For the text-containing cell, return its midpoint in (x, y) coordinate format. 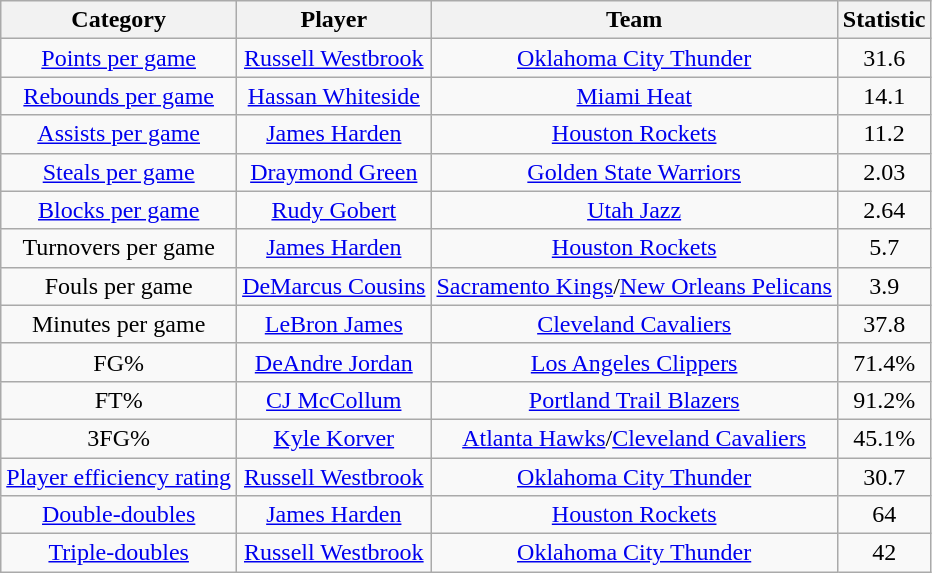
Los Angeles Clippers (634, 362)
71.4% (884, 362)
64 (884, 515)
45.1% (884, 438)
Utah Jazz (634, 210)
Category (119, 20)
Player (334, 20)
Rudy Gobert (334, 210)
37.8 (884, 324)
Draymond Green (334, 172)
2.03 (884, 172)
Points per game (119, 58)
Rebounds per game (119, 96)
Triple-doubles (119, 553)
FT% (119, 400)
DeMarcus Cousins (334, 286)
Minutes per game (119, 324)
FG% (119, 362)
Hassan Whiteside (334, 96)
30.7 (884, 477)
42 (884, 553)
31.6 (884, 58)
LeBron James (334, 324)
Assists per game (119, 134)
Team (634, 20)
Statistic (884, 20)
91.2% (884, 400)
11.2 (884, 134)
CJ McCollum (334, 400)
DeAndre Jordan (334, 362)
3FG% (119, 438)
3.9 (884, 286)
Portland Trail Blazers (634, 400)
Golden State Warriors (634, 172)
5.7 (884, 248)
Fouls per game (119, 286)
2.64 (884, 210)
Atlanta Hawks/Cleveland Cavaliers (634, 438)
Double-doubles (119, 515)
Miami Heat (634, 96)
Player efficiency rating (119, 477)
Cleveland Cavaliers (634, 324)
Sacramento Kings/New Orleans Pelicans (634, 286)
Steals per game (119, 172)
Blocks per game (119, 210)
Turnovers per game (119, 248)
14.1 (884, 96)
Kyle Korver (334, 438)
